Determine the (X, Y) coordinate at the center of the cell enclosing the given text.  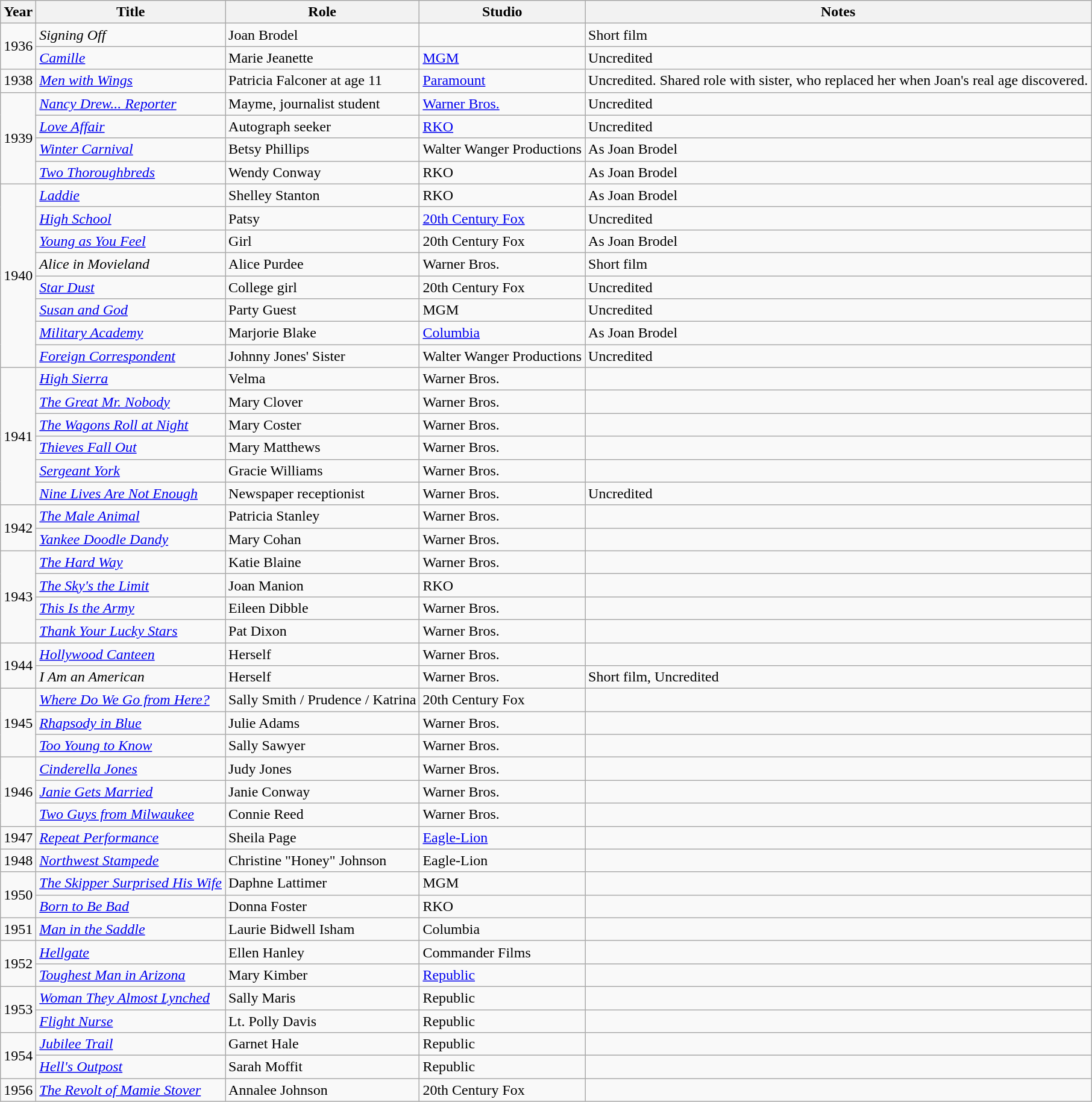
Annalee Johnson (322, 1090)
Party Guest (322, 310)
Man in the Saddle (131, 929)
Northwest Stampede (131, 860)
Men with Wings (131, 81)
I Am an American (131, 677)
Betsy Phillips (322, 149)
1941 (18, 436)
Repeat Performance (131, 837)
Short film, Uncredited (838, 677)
The Skipper Surprised His Wife (131, 883)
Mary Cohan (322, 539)
Pat Dixon (322, 631)
Toughest Man in Arizona (131, 975)
1944 (18, 665)
Jubilee Trail (131, 1044)
Cinderella Jones (131, 769)
1943 (18, 596)
Autograph seeker (322, 127)
Year (18, 12)
Paramount (503, 81)
The Great Mr. Nobody (131, 402)
The Wagons Roll at Night (131, 425)
Two Guys from Milwaukee (131, 815)
Sally Smith / Prudence / Katrina (322, 700)
Lt. Polly Davis (322, 1021)
1939 (18, 138)
Military Academy (131, 333)
1947 (18, 837)
Title (131, 12)
Velma (322, 379)
Susan and God (131, 310)
Hell's Outpost (131, 1067)
Laurie Bidwell Isham (322, 929)
Joan Manion (322, 585)
Ellen Hanley (322, 952)
Commander Films (503, 952)
Marie Jeanette (322, 58)
Garnet Hale (322, 1044)
Sarah Moffit (322, 1067)
Hollywood Canteen (131, 654)
College girl (322, 287)
Signing Off (131, 35)
The Male Animal (131, 516)
Newspaper receptionist (322, 493)
1952 (18, 963)
Daphne Lattimer (322, 883)
Sally Maris (322, 998)
1948 (18, 860)
Donna Foster (322, 906)
Rhapsody in Blue (131, 723)
Nancy Drew... Reporter (131, 104)
Janie Gets Married (131, 792)
Alice in Movieland (131, 264)
Joan Brodel (322, 35)
The Revolt of Mamie Stover (131, 1090)
Role (322, 12)
Two Thoroughbreds (131, 172)
Too Young to Know (131, 746)
Yankee Doodle Dandy (131, 539)
Sally Sawyer (322, 746)
Sergeant York (131, 471)
1938 (18, 81)
Notes (838, 12)
Thank Your Lucky Stars (131, 631)
Flight Nurse (131, 1021)
Marjorie Blake (322, 333)
Mary Coster (322, 425)
Julie Adams (322, 723)
High School (131, 218)
Hellgate (131, 952)
Johnny Jones' Sister (322, 356)
Girl (322, 241)
Patricia Falconer at age 11 (322, 81)
1954 (18, 1056)
The Sky's the Limit (131, 585)
Uncredited. Shared role with sister, who replaced her when Joan's real age discovered. (838, 81)
Eileen Dibble (322, 608)
1945 (18, 723)
1936 (18, 46)
Patricia Stanley (322, 516)
1956 (18, 1090)
Winter Carnival (131, 149)
Judy Jones (322, 769)
High Sierra (131, 379)
Camille (131, 58)
Mary Kimber (322, 975)
Shelley Stanton (322, 195)
1953 (18, 1009)
Thieves Fall Out (131, 448)
Sheila Page (322, 837)
1951 (18, 929)
Foreign Correspondent (131, 356)
This Is the Army (131, 608)
Alice Purdee (322, 264)
Connie Reed (322, 815)
1940 (18, 275)
Young as You Feel (131, 241)
Studio (503, 12)
Janie Conway (322, 792)
1942 (18, 528)
Woman They Almost Lynched (131, 998)
The Hard Way (131, 562)
Love Affair (131, 127)
1946 (18, 792)
Gracie Williams (322, 471)
Patsy (322, 218)
Laddie (131, 195)
Christine "Honey" Johnson (322, 860)
Mary Matthews (322, 448)
Wendy Conway (322, 172)
Mary Clover (322, 402)
Where Do We Go from Here? (131, 700)
Mayme, journalist student (322, 104)
1950 (18, 895)
Katie Blaine (322, 562)
Born to Be Bad (131, 906)
Star Dust (131, 287)
Nine Lives Are Not Enough (131, 493)
